For the text-containing cell, return its midpoint in [x, y] coordinate format. 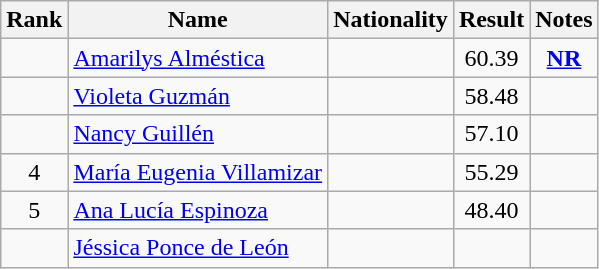
57.10 [491, 134]
4 [34, 172]
Jéssica Ponce de León [198, 248]
Name [198, 20]
María Eugenia Villamizar [198, 172]
Violeta Guzmán [198, 96]
48.40 [491, 210]
Ana Lucía Espinoza [198, 210]
55.29 [491, 172]
Amarilys Alméstica [198, 58]
58.48 [491, 96]
Nationality [391, 20]
Notes [564, 20]
NR [564, 58]
60.39 [491, 58]
Result [491, 20]
5 [34, 210]
Rank [34, 20]
Nancy Guillén [198, 134]
